Output the [X, Y] coordinate of the center of the cell containing the given text.  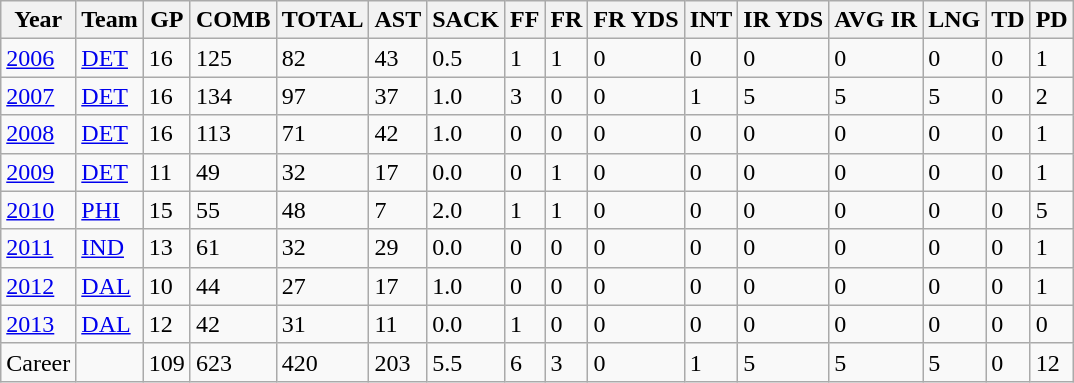
2013 [38, 324]
2009 [38, 172]
0.5 [466, 58]
2007 [38, 96]
37 [398, 96]
10 [166, 286]
FR [566, 20]
IR YDS [784, 20]
29 [398, 248]
2006 [38, 58]
43 [398, 58]
LNG [954, 20]
113 [233, 134]
FF [524, 20]
TOTAL [322, 20]
71 [322, 134]
2010 [38, 210]
13 [166, 248]
55 [233, 210]
420 [322, 362]
44 [233, 286]
134 [233, 96]
2 [1052, 96]
GP [166, 20]
Team [110, 20]
Year [38, 20]
109 [166, 362]
15 [166, 210]
61 [233, 248]
48 [322, 210]
203 [398, 362]
PHI [110, 210]
27 [322, 286]
125 [233, 58]
2.0 [466, 210]
97 [322, 96]
COMB [233, 20]
6 [524, 362]
FR YDS [636, 20]
AST [398, 20]
623 [233, 362]
31 [322, 324]
7 [398, 210]
2012 [38, 286]
2011 [38, 248]
5.5 [466, 362]
SACK [466, 20]
82 [322, 58]
AVG IR [876, 20]
Career [38, 362]
2008 [38, 134]
TD [1008, 20]
IND [110, 248]
49 [233, 172]
PD [1052, 20]
INT [711, 20]
